Search for the cell housing the specified text and yield its [X, Y] center coordinate. 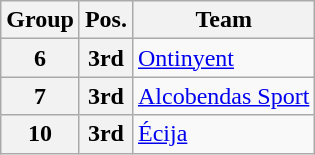
Écija [223, 134]
Alcobendas Sport [223, 96]
6 [40, 58]
10 [40, 134]
Team [223, 20]
7 [40, 96]
Pos. [106, 20]
Ontinyent [223, 58]
Group [40, 20]
